Locate the cell with the specified text and output its (x, y) center coordinate. 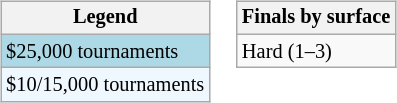
Legend (105, 18)
$25,000 tournaments (105, 51)
Finals by surface (316, 18)
Hard (1–3) (316, 51)
$10/15,000 tournaments (105, 85)
